Pinpoint the cell where the given text exists, returning its (X, Y) midpoint coordinate. 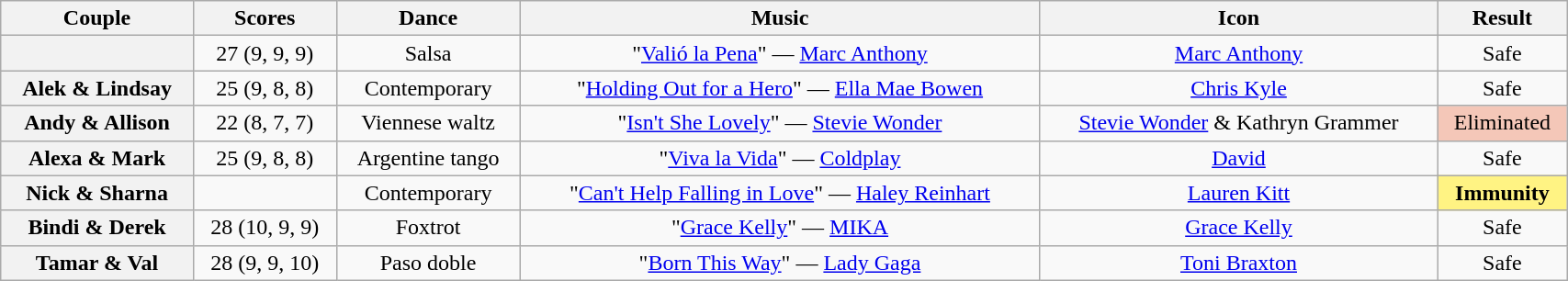
"Grace Kelly" — MIKA (780, 228)
28 (10, 9, 9) (265, 228)
Viennese waltz (428, 123)
Scores (265, 18)
Immunity (1502, 193)
Lauren Kitt (1238, 193)
Icon (1238, 18)
Stevie Wonder & Kathryn Grammer (1238, 123)
"Holding Out for a Hero" — Ella Mae Bowen (780, 88)
"Isn't She Lovely" — Stevie Wonder (780, 123)
Tamar & Val (97, 263)
Salsa (428, 53)
"Can't Help Falling in Love" — Haley Reinhart (780, 193)
Foxtrot (428, 228)
"Viva la Vida" — Coldplay (780, 158)
28 (9, 9, 10) (265, 263)
Toni Braxton (1238, 263)
Alexa & Mark (97, 158)
"Valió la Pena" — Marc Anthony (780, 53)
22 (8, 7, 7) (265, 123)
Marc Anthony (1238, 53)
27 (9, 9, 9) (265, 53)
Eliminated (1502, 123)
"Born This Way" — Lady Gaga (780, 263)
Paso doble (428, 263)
David (1238, 158)
Music (780, 18)
Argentine tango (428, 158)
Dance (428, 18)
Alek & Lindsay (97, 88)
Grace Kelly (1238, 228)
Bindi & Derek (97, 228)
Result (1502, 18)
Nick & Sharna (97, 193)
Andy & Allison (97, 123)
Chris Kyle (1238, 88)
Couple (97, 18)
